Pinpoint the cell where the given text exists, returning its [X, Y] midpoint coordinate. 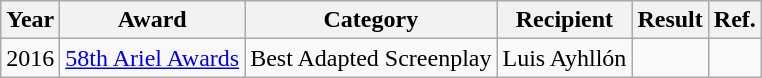
58th Ariel Awards [152, 58]
Recipient [564, 20]
Luis Ayhllón [564, 58]
Ref. [734, 20]
Category [371, 20]
Result [670, 20]
Best Adapted Screenplay [371, 58]
Award [152, 20]
2016 [30, 58]
Year [30, 20]
